Output the (X, Y) coordinate of the center of the cell containing the given text.  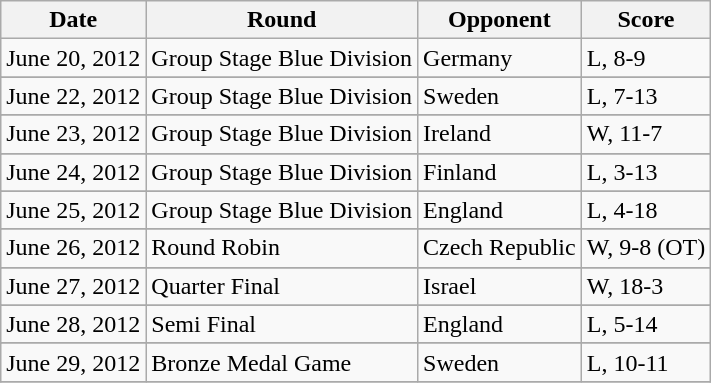
L, 4-18 (646, 210)
June 25, 2012 (74, 210)
W, 9-8 (OT) (646, 248)
Round Robin (282, 248)
Bronze Medal Game (282, 362)
Semi Final (282, 324)
June 24, 2012 (74, 172)
Finland (500, 172)
L, 7-13 (646, 96)
L, 5-14 (646, 324)
June 28, 2012 (74, 324)
W, 11-7 (646, 134)
June 22, 2012 (74, 96)
June 29, 2012 (74, 362)
June 26, 2012 (74, 248)
L, 10-11 (646, 362)
Quarter Final (282, 286)
L, 3-13 (646, 172)
W, 18-3 (646, 286)
Czech Republic (500, 248)
Round (282, 20)
Date (74, 20)
Israel (500, 286)
Score (646, 20)
Ireland (500, 134)
Germany (500, 58)
L, 8-9 (646, 58)
June 20, 2012 (74, 58)
June 27, 2012 (74, 286)
June 23, 2012 (74, 134)
Opponent (500, 20)
